From the cell containing the given text, extract its center point as (x, y) coordinate. 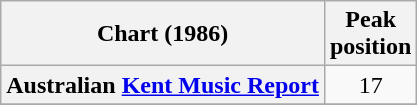
Peakposition (370, 34)
Chart (1986) (163, 34)
Australian Kent Music Report (163, 85)
17 (370, 85)
